Search for the cell housing the specified text and yield its [x, y] center coordinate. 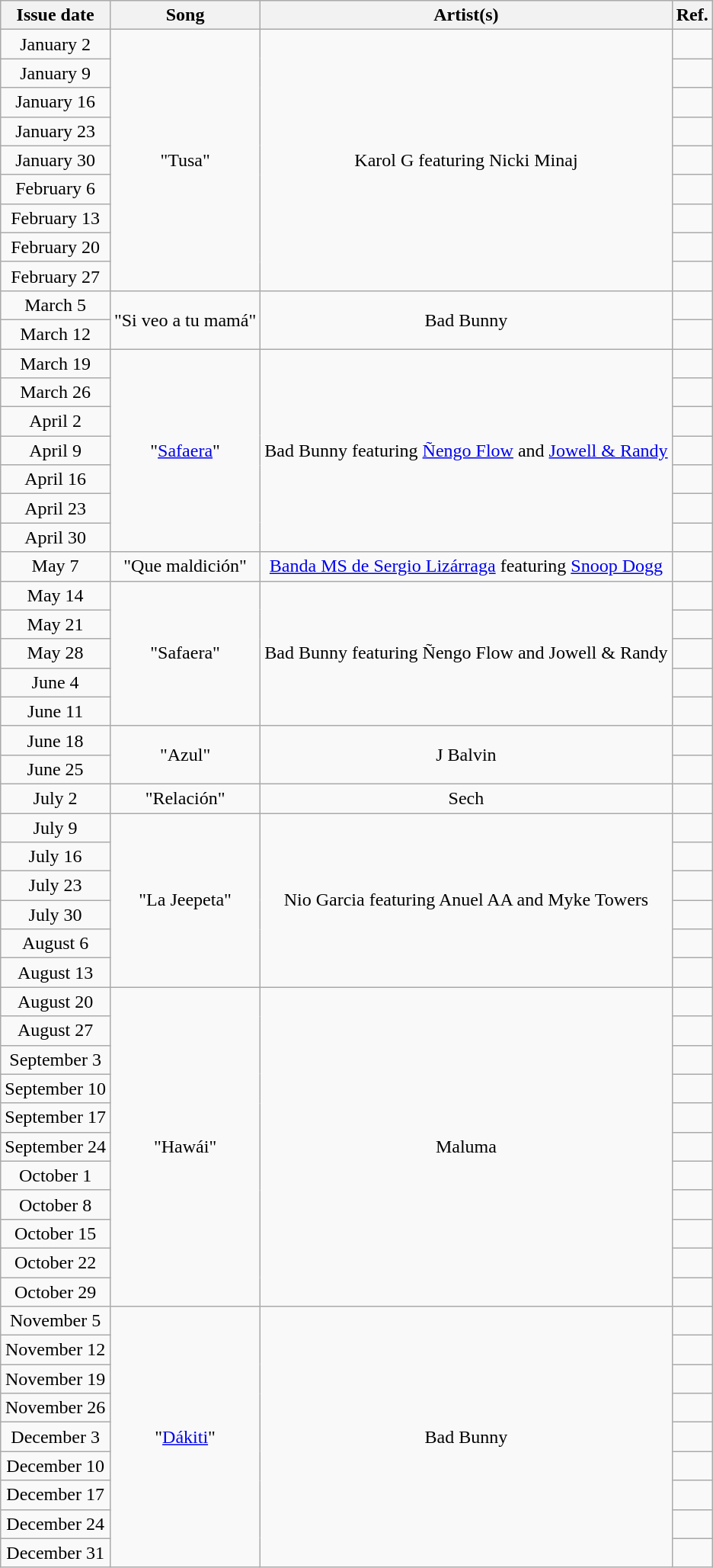
"Tusa" [184, 160]
May 28 [56, 653]
March 19 [56, 364]
April 30 [56, 537]
October 1 [56, 1175]
February 27 [56, 276]
September 10 [56, 1089]
Maluma [466, 1146]
"Si veo a tu mamá" [184, 319]
March 26 [56, 393]
Artist(s) [466, 15]
July 16 [56, 857]
April 9 [56, 451]
Ref. [692, 15]
January 16 [56, 102]
November 5 [56, 1321]
March 12 [56, 334]
January 23 [56, 131]
May 7 [56, 566]
December 10 [56, 1466]
July 9 [56, 827]
November 12 [56, 1350]
December 17 [56, 1495]
October 22 [56, 1262]
Nio Garcia featuring Anuel AA and Myke Towers [466, 899]
November 19 [56, 1379]
February 13 [56, 218]
September 24 [56, 1146]
September 3 [56, 1060]
June 25 [56, 769]
"La Jeepeta" [184, 899]
February 20 [56, 247]
August 6 [56, 944]
"Hawái" [184, 1146]
July 2 [56, 798]
June 11 [56, 711]
"Que maldición" [184, 566]
Banda MS de Sergio Lizárraga featuring Snoop Dogg [466, 566]
July 30 [56, 915]
April 23 [56, 508]
August 13 [56, 973]
June 4 [56, 682]
April 2 [56, 422]
September 17 [56, 1117]
August 20 [56, 1002]
January 30 [56, 160]
May 14 [56, 595]
May 21 [56, 624]
Karol G featuring Nicki Minaj [466, 160]
Song [184, 15]
J Balvin [466, 755]
March 5 [56, 305]
October 15 [56, 1233]
"Dákiti" [184, 1438]
November 26 [56, 1408]
December 3 [56, 1437]
February 6 [56, 189]
January 9 [56, 73]
August 27 [56, 1031]
"Relación" [184, 798]
July 23 [56, 886]
January 2 [56, 44]
June 18 [56, 740]
April 16 [56, 479]
October 29 [56, 1292]
"Azul" [184, 755]
October 8 [56, 1204]
Sech [466, 798]
December 24 [56, 1524]
December 31 [56, 1553]
Issue date [56, 15]
